Find where the given text appears and provide that cell's center as (X, Y) coordinate. 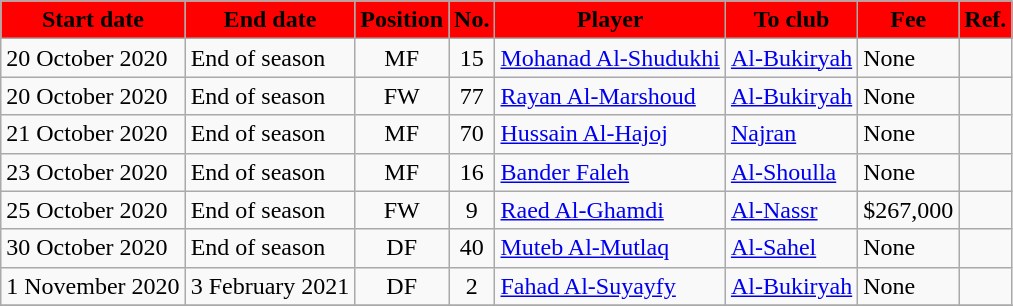
Mohanad Al-Shudukhi (610, 58)
Fee (908, 20)
Al-Sahel (791, 248)
25 October 2020 (93, 210)
40 (472, 248)
Najran (791, 134)
Ref. (986, 20)
16 (472, 172)
30 October 2020 (93, 248)
No. (472, 20)
3 February 2021 (270, 286)
Rayan Al-Marshoud (610, 96)
Al-Nassr (791, 210)
Hussain Al-Hajoj (610, 134)
21 October 2020 (93, 134)
77 (472, 96)
70 (472, 134)
To club (791, 20)
15 (472, 58)
Muteb Al-Mutlaq (610, 248)
$267,000 (908, 210)
1 November 2020 (93, 286)
Al-Shoulla (791, 172)
Fahad Al-Suyayfy (610, 286)
9 (472, 210)
Raed Al-Ghamdi (610, 210)
Player (610, 20)
Bander Faleh (610, 172)
Start date (93, 20)
2 (472, 286)
Position (402, 20)
End date (270, 20)
23 October 2020 (93, 172)
